Pinpoint the cell where the given text exists, returning its (X, Y) midpoint coordinate. 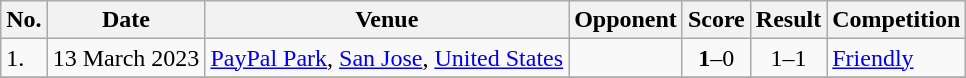
Date (126, 20)
1–1 (788, 58)
Friendly (896, 58)
13 March 2023 (126, 58)
1. (24, 58)
Competition (896, 20)
Venue (387, 20)
No. (24, 20)
1–0 (716, 58)
Opponent (626, 20)
Score (716, 20)
PayPal Park, San Jose, United States (387, 58)
Result (788, 20)
